Provide the [X, Y] coordinate of the cell's center where the given text is located.  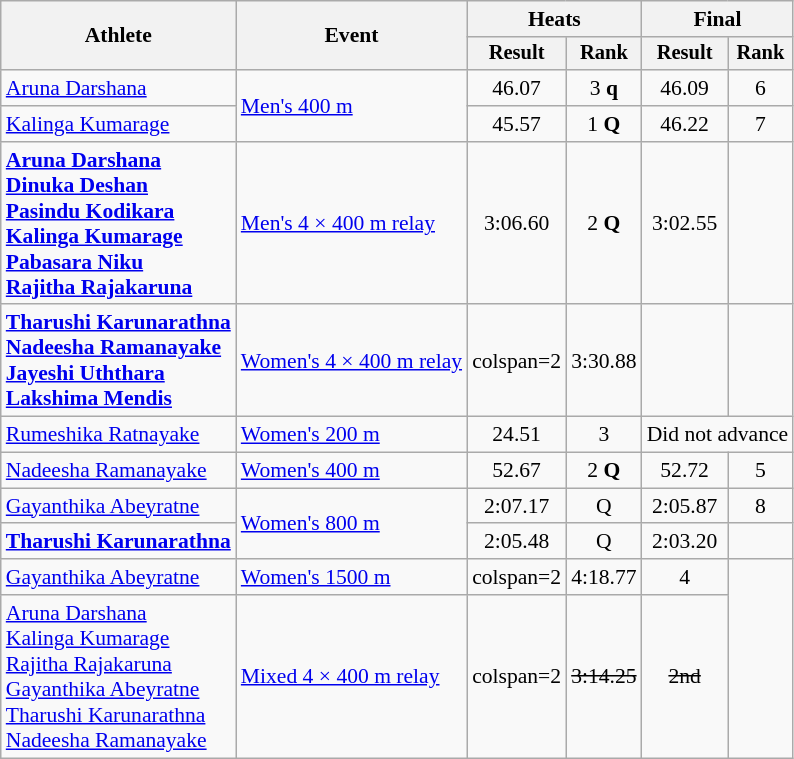
46.22 [685, 124]
Aruna Darshana [118, 88]
Aruna DarshanaDinuka DeshanPasindu KodikaraKalinga KumaragePabasara NikuRajitha Rajakaruna [118, 224]
Rumeshika Ratnayake [118, 435]
Women's 200 m [352, 435]
Men's 400 m [352, 106]
Women's 4 × 400 m relay [352, 361]
3:14.25 [604, 676]
Aruna DarshanaKalinga KumarageRajitha RajakarunaGayanthika AbeyratneTharushi KarunarathnaNadeesha Ramanayake [118, 676]
2:05.87 [685, 506]
Mixed 4 × 400 m relay [352, 676]
Women's 800 m [352, 524]
Tharushi KarunarathnaNadeesha RamanayakeJayeshi UththaraLakshima Mendis [118, 361]
3 [604, 435]
2:07.17 [516, 506]
1 Q [604, 124]
Nadeesha Ramanayake [118, 471]
Men's 4 × 400 m relay [352, 224]
46.09 [685, 88]
3 q [604, 88]
24.51 [516, 435]
7 [761, 124]
Women's 1500 m [352, 577]
2:03.20 [685, 542]
Athlete [118, 36]
4:18.77 [604, 577]
8 [761, 506]
3:30.88 [604, 361]
Final [718, 19]
52.67 [516, 471]
3:02.55 [685, 224]
Kalinga Kumarage [118, 124]
2nd [685, 676]
Event [352, 36]
6 [761, 88]
45.57 [516, 124]
52.72 [685, 471]
4 [685, 577]
Heats [554, 19]
Women's 400 m [352, 471]
Did not advance [718, 435]
5 [761, 471]
2:05.48 [516, 542]
Tharushi Karunarathna [118, 542]
3:06.60 [516, 224]
46.07 [516, 88]
